Locate the cell with the specified text and output its (x, y) center coordinate. 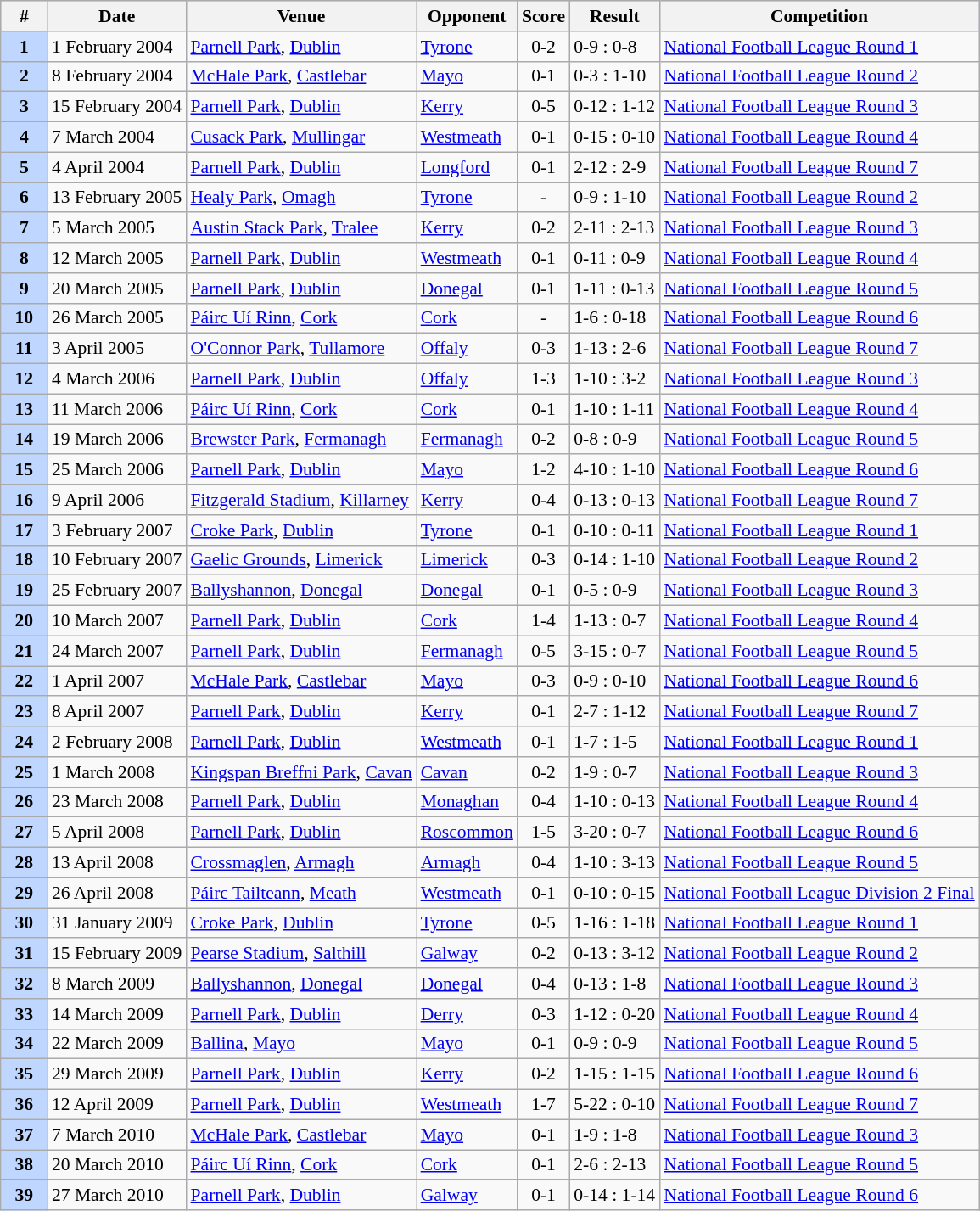
0-3 : 1-10 (614, 76)
2 February 2008 (117, 742)
12 March 2005 (117, 258)
0-14 : 1-10 (614, 560)
0-13 : 3-12 (614, 954)
Opponent (467, 16)
1-3 (543, 379)
13 (24, 409)
33 (24, 1014)
11 (24, 349)
8 April 2007 (117, 712)
1 (24, 47)
38 (24, 1165)
22 March 2009 (117, 1044)
10 February 2007 (117, 560)
32 (24, 984)
3-20 : 0-7 (614, 833)
1-9 : 0-7 (614, 772)
1-9 : 1-8 (614, 1135)
9 April 2006 (117, 500)
0-13 : 1-8 (614, 984)
7 (24, 228)
22 (24, 681)
1-13 : 0-7 (614, 621)
Score (543, 16)
1-15 : 1-15 (614, 1074)
15 (24, 470)
5 April 2008 (117, 833)
Derry (467, 1014)
Roscommon (467, 833)
1 March 2008 (117, 772)
24 March 2007 (117, 651)
13 April 2008 (117, 863)
Fitzgerald Stadium, Killarney (300, 500)
0-10 : 0-15 (614, 893)
0-12 : 1-12 (614, 107)
28 (24, 863)
Gaelic Grounds, Limerick (300, 560)
Longford (467, 167)
23 March 2008 (117, 802)
14 (24, 440)
11 March 2006 (117, 409)
1-12 : 0-20 (614, 1014)
19 (24, 591)
2-11 : 2-13 (614, 228)
29 March 2009 (117, 1074)
1-10 : 3-13 (614, 863)
26 April 2008 (117, 893)
13 February 2005 (117, 198)
1 February 2004 (117, 47)
Brewster Park, Fermanagh (300, 440)
0-9 : 0-10 (614, 681)
3-15 : 0-7 (614, 651)
2-6 : 2-13 (614, 1165)
3 (24, 107)
8 February 2004 (117, 76)
7 March 2004 (117, 137)
Limerick (467, 560)
3 April 2005 (117, 349)
36 (24, 1105)
8 March 2009 (117, 984)
8 (24, 258)
4 April 2004 (117, 167)
1-5 (543, 833)
Venue (300, 16)
3 February 2007 (117, 530)
1-4 (543, 621)
2-12 : 2-9 (614, 167)
15 February 2009 (117, 954)
0-13 : 0-13 (614, 500)
Cavan (467, 772)
5 March 2005 (117, 228)
1-7 (543, 1105)
20 March 2010 (117, 1165)
0-11 : 0-9 (614, 258)
1-13 : 2-6 (614, 349)
1 April 2007 (117, 681)
4 (24, 137)
# (24, 16)
1-16 : 1-18 (614, 923)
30 (24, 923)
24 (24, 742)
37 (24, 1135)
14 March 2009 (117, 1014)
18 (24, 560)
25 February 2007 (117, 591)
Páirc Tailteann, Meath (300, 893)
25 (24, 772)
10 March 2007 (117, 621)
0-10 : 0-11 (614, 530)
12 April 2009 (117, 1105)
17 (24, 530)
Austin Stack Park, Tralee (300, 228)
0-9 : 1-10 (614, 198)
0-8 : 0-9 (614, 440)
1-10 : 0-13 (614, 802)
0-15 : 0-10 (614, 137)
34 (24, 1044)
1-10 : 1-11 (614, 409)
Kingspan Breffni Park, Cavan (300, 772)
1-6 : 0-18 (614, 318)
10 (24, 318)
29 (24, 893)
1-2 (543, 470)
1-11 : 0-13 (614, 289)
2 (24, 76)
27 (24, 833)
5 (24, 167)
Pearse Stadium, Salthill (300, 954)
19 March 2006 (117, 440)
2-7 : 1-12 (614, 712)
4-10 : 1-10 (614, 470)
31 (24, 954)
Armagh (467, 863)
Result (614, 16)
1-7 : 1-5 (614, 742)
20 March 2005 (117, 289)
15 February 2004 (117, 107)
6 (24, 198)
Crossmaglen, Armagh (300, 863)
0-9 : 0-9 (614, 1044)
5-22 : 0-10 (614, 1105)
Cusack Park, Mullingar (300, 137)
20 (24, 621)
Date (117, 16)
7 March 2010 (117, 1135)
Monaghan (467, 802)
31 January 2009 (117, 923)
0-14 : 1-14 (614, 1196)
Ballina, Mayo (300, 1044)
12 (24, 379)
Healy Park, Omagh (300, 198)
National Football League Division 2 Final (819, 893)
0-9 : 0-8 (614, 47)
26 (24, 802)
9 (24, 289)
39 (24, 1196)
16 (24, 500)
35 (24, 1074)
0-5 : 0-9 (614, 591)
1-10 : 3-2 (614, 379)
4 March 2006 (117, 379)
26 March 2005 (117, 318)
23 (24, 712)
21 (24, 651)
25 March 2006 (117, 470)
27 March 2010 (117, 1196)
O'Connor Park, Tullamore (300, 349)
Competition (819, 16)
